Extract the [x, y] coordinate from the center of the cell holding the provided text.  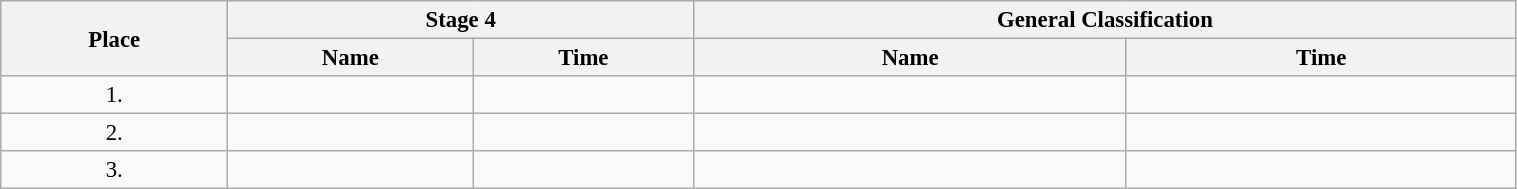
Stage 4 [461, 20]
Place [114, 38]
3. [114, 170]
2. [114, 133]
1. [114, 95]
General Classification [1105, 20]
